Extract the (X, Y) coordinate from the center of the cell holding the provided text.  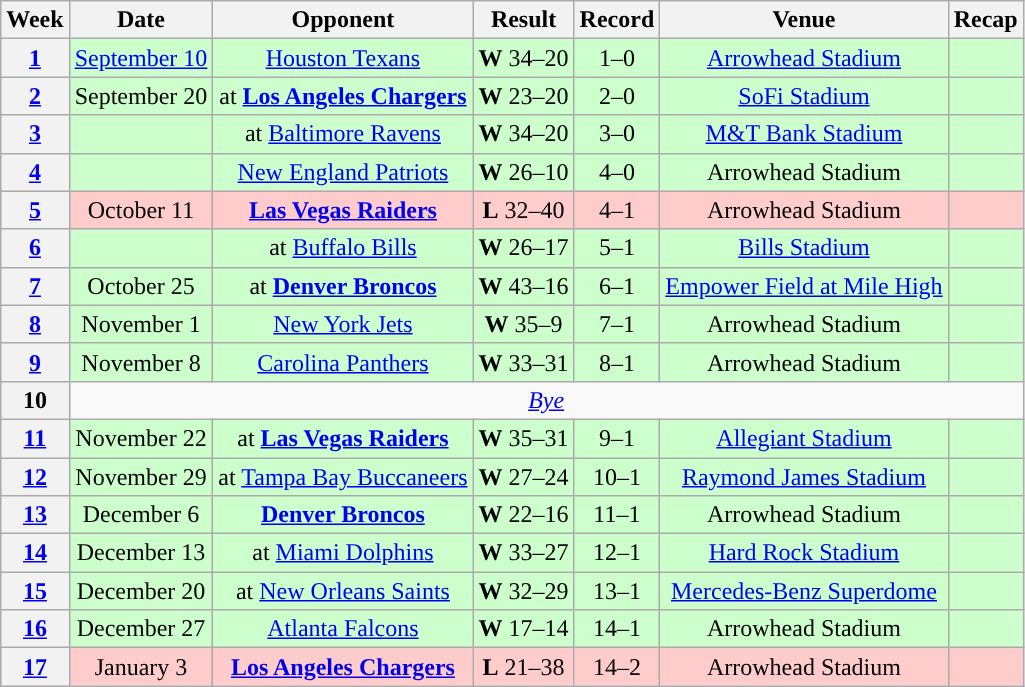
10 (35, 400)
W 26–10 (524, 172)
Venue (804, 20)
M&T Bank Stadium (804, 134)
W 17–14 (524, 629)
Result (524, 20)
September 10 (141, 58)
6 (35, 248)
16 (35, 629)
2 (35, 96)
7 (35, 286)
W 35–31 (524, 438)
2–0 (617, 96)
11–1 (617, 515)
3–0 (617, 134)
Mercedes-Benz Superdome (804, 591)
November 29 (141, 477)
December 27 (141, 629)
13 (35, 515)
at New Orleans Saints (343, 591)
14–1 (617, 629)
Hard Rock Stadium (804, 553)
W 33–31 (524, 362)
4–1 (617, 210)
October 11 (141, 210)
W 26–17 (524, 248)
Date (141, 20)
Allegiant Stadium (804, 438)
8–1 (617, 362)
Week (35, 20)
14–2 (617, 667)
December 20 (141, 591)
at Tampa Bay Buccaneers (343, 477)
8 (35, 324)
November 1 (141, 324)
9 (35, 362)
Empower Field at Mile High (804, 286)
W 32–29 (524, 591)
15 (35, 591)
1 (35, 58)
14 (35, 553)
W 43–16 (524, 286)
Opponent (343, 20)
4–0 (617, 172)
at Los Angeles Chargers (343, 96)
Los Angeles Chargers (343, 667)
Carolina Panthers (343, 362)
Atlanta Falcons (343, 629)
10–1 (617, 477)
at Buffalo Bills (343, 248)
November 22 (141, 438)
4 (35, 172)
September 20 (141, 96)
3 (35, 134)
5 (35, 210)
W 22–16 (524, 515)
W 35–9 (524, 324)
at Miami Dolphins (343, 553)
New England Patriots (343, 172)
Raymond James Stadium (804, 477)
5–1 (617, 248)
12 (35, 477)
W 23–20 (524, 96)
Denver Broncos (343, 515)
9–1 (617, 438)
December 13 (141, 553)
13–1 (617, 591)
6–1 (617, 286)
12–1 (617, 553)
at Las Vegas Raiders (343, 438)
Las Vegas Raiders (343, 210)
W 33–27 (524, 553)
W 27–24 (524, 477)
January 3 (141, 667)
17 (35, 667)
November 8 (141, 362)
Bills Stadium (804, 248)
Houston Texans (343, 58)
7–1 (617, 324)
Bye (546, 400)
Recap (986, 20)
11 (35, 438)
L 21–38 (524, 667)
SoFi Stadium (804, 96)
at Denver Broncos (343, 286)
Record (617, 20)
December 6 (141, 515)
L 32–40 (524, 210)
October 25 (141, 286)
at Baltimore Ravens (343, 134)
New York Jets (343, 324)
1–0 (617, 58)
